Capture the cell that displays the provided text and extract its (X, Y) central coordinate. 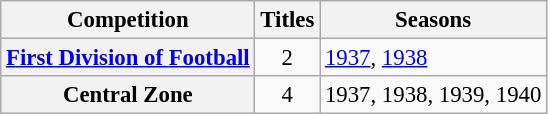
2 (288, 58)
Titles (288, 20)
4 (288, 95)
1937, 1938, 1939, 1940 (434, 95)
Seasons (434, 20)
1937, 1938 (434, 58)
Competition (128, 20)
First Division of Football (128, 58)
Central Zone (128, 95)
